Detect which cell encompasses the target text, then output its [x, y] center coordinate. 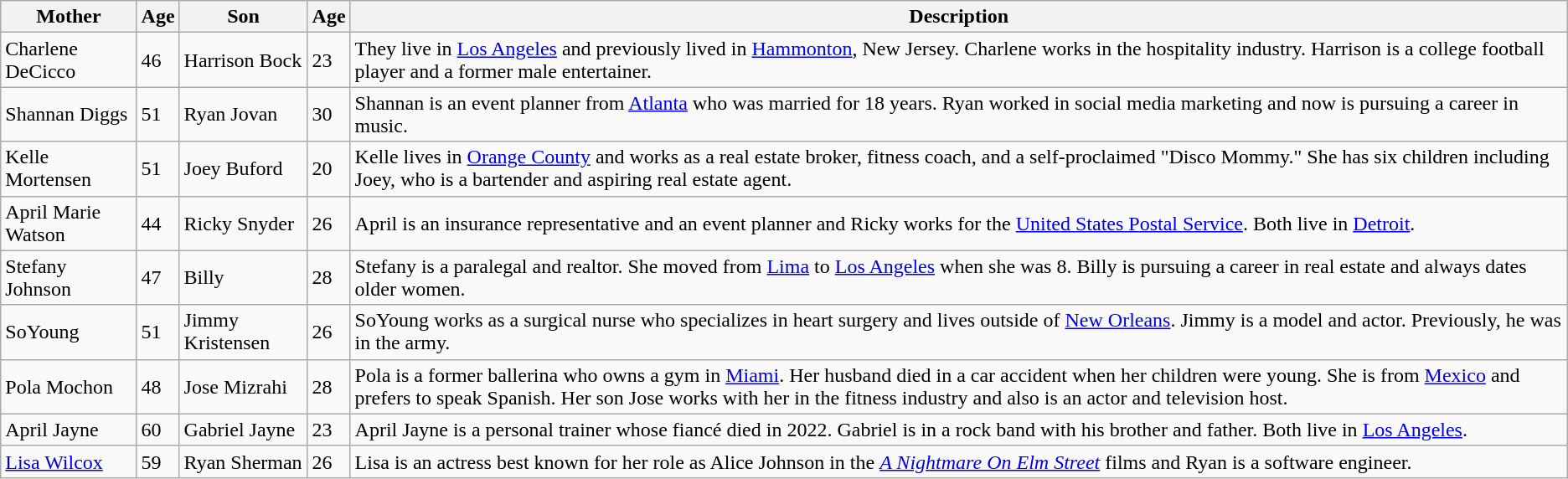
Kelle Mortensen [69, 169]
SoYoung [69, 332]
30 [328, 114]
Joey Buford [243, 169]
Mother [69, 17]
Billy [243, 278]
48 [157, 387]
46 [157, 60]
Pola Mochon [69, 387]
47 [157, 278]
Gabriel Jayne [243, 430]
April is an insurance representative and an event planner and Ricky works for the United States Postal Service. Both live in Detroit. [958, 223]
Ryan Jovan [243, 114]
44 [157, 223]
Son [243, 17]
Ricky Snyder [243, 223]
Shannan Diggs [69, 114]
Stefany Johnson [69, 278]
April Marie Watson [69, 223]
Harrison Bock [243, 60]
Shannan is an event planner from Atlanta who was married for 18 years. Ryan worked in social media marketing and now is pursuing a career in music. [958, 114]
59 [157, 461]
Jose Mizrahi [243, 387]
Charlene DeCicco [69, 60]
April Jayne is a personal trainer whose fiancé died in 2022. Gabriel is in a rock band with his brother and father. Both live in Los Angeles. [958, 430]
60 [157, 430]
20 [328, 169]
Ryan Sherman [243, 461]
Lisa is an actress best known for her role as Alice Johnson in the A Nightmare On Elm Street films and Ryan is a software engineer. [958, 461]
Lisa Wilcox [69, 461]
Description [958, 17]
Jimmy Kristensen [243, 332]
April Jayne [69, 430]
